Return [x, y] of the center of cell containing provided text 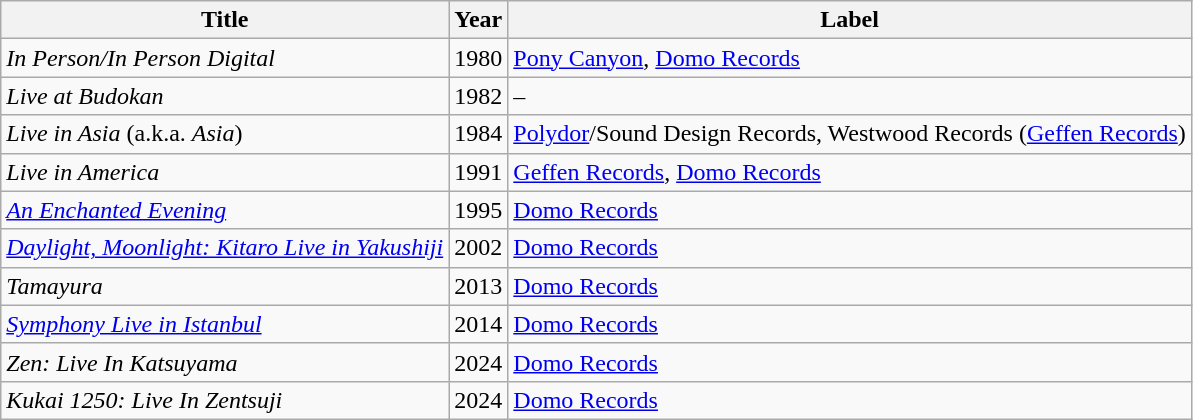
1982 [478, 96]
1991 [478, 172]
Pony Canyon, Domo Records [850, 58]
An Enchanted Evening [225, 210]
2014 [478, 324]
Daylight, Moonlight: Kitaro Live in Yakushiji [225, 248]
2013 [478, 286]
Kukai 1250: Live In Zentsuji [225, 400]
Symphony Live in Istanbul [225, 324]
Live in Asia (a.k.a. Asia) [225, 134]
Polydor/Sound Design Records, Westwood Records (Geffen Records) [850, 134]
Tamayura [225, 286]
Live at Budokan [225, 96]
2002 [478, 248]
Label [850, 20]
Year [478, 20]
Live in America [225, 172]
Title [225, 20]
1980 [478, 58]
Geffen Records, Domo Records [850, 172]
1995 [478, 210]
1984 [478, 134]
– [850, 96]
In Person/In Person Digital [225, 58]
Zen: Live In Katsuyama [225, 362]
